Provide the (x, y) coordinate of the cell's center where the given text is located.  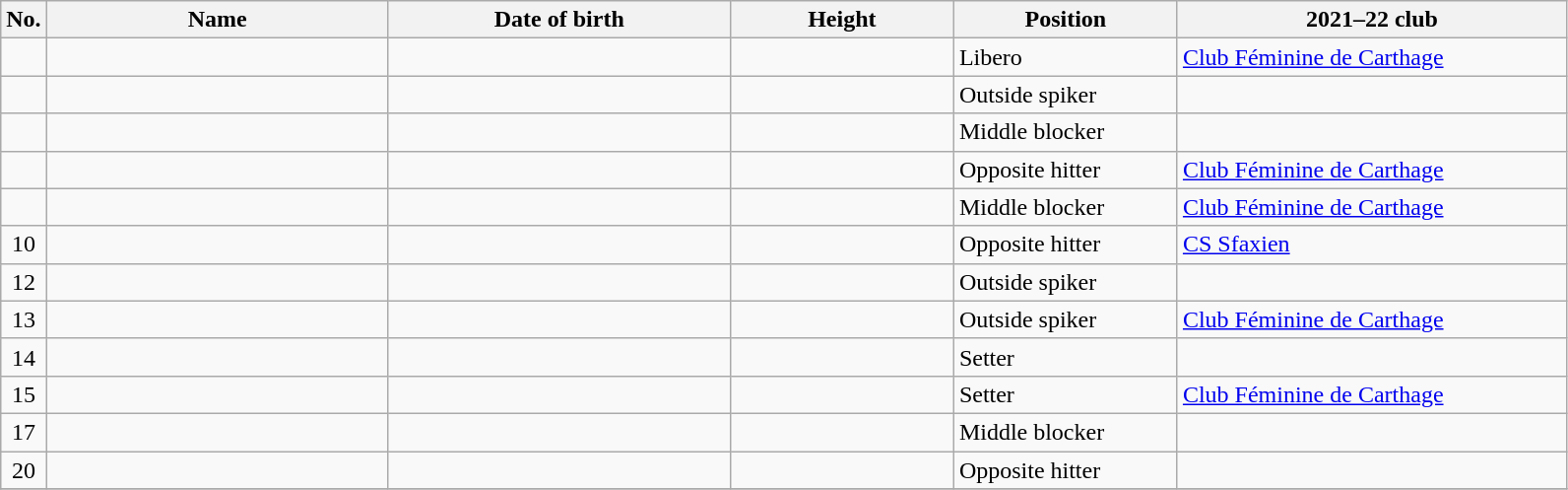
12 (24, 282)
Name (217, 20)
17 (24, 432)
Libero (1066, 57)
No. (24, 20)
15 (24, 394)
Height (841, 20)
2021–22 club (1371, 20)
20 (24, 470)
Position (1066, 20)
Date of birth (559, 20)
CS Sfaxien (1371, 245)
13 (24, 319)
10 (24, 245)
14 (24, 357)
